From the cell containing the given text, extract its center point as (X, Y) coordinate. 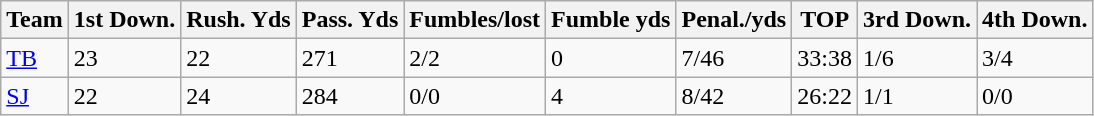
Fumble yds (611, 20)
271 (350, 58)
1st Down. (124, 20)
0 (611, 58)
23 (124, 58)
26:22 (825, 96)
33:38 (825, 58)
TOP (825, 20)
Pass. Yds (350, 20)
2/2 (475, 58)
1/6 (916, 58)
4th Down. (1035, 20)
Fumbles/lost (475, 20)
7/46 (734, 58)
Rush. Yds (239, 20)
SJ (35, 96)
1/1 (916, 96)
Team (35, 20)
Penal./yds (734, 20)
24 (239, 96)
3rd Down. (916, 20)
8/42 (734, 96)
284 (350, 96)
3/4 (1035, 58)
TB (35, 58)
4 (611, 96)
